Return the (X, Y) coordinate for the center point of the cell that contains the specified text.  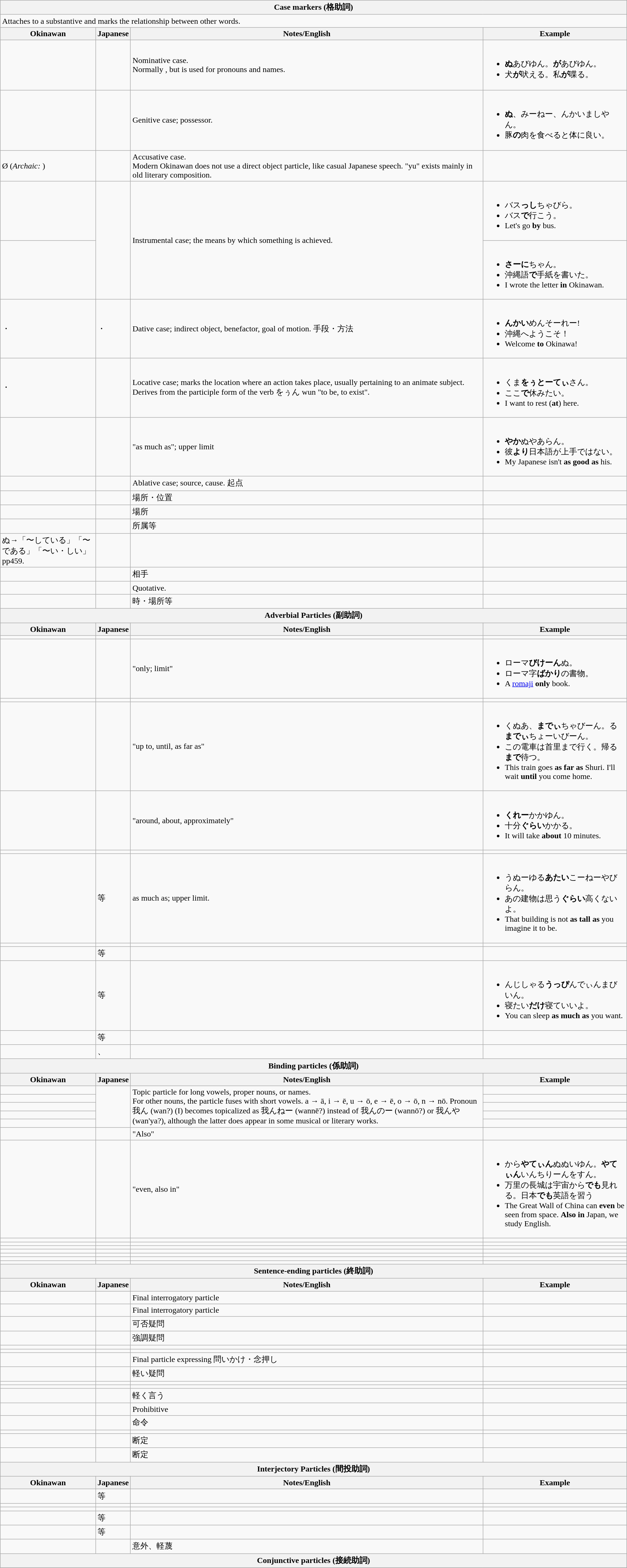
"Also" (307, 1133)
可否疑問 (307, 1324)
"up to, until, as far as" (307, 746)
バスっしちゃびら。バスで行こう。Let's go by bus. (555, 211)
ぬ→「〜している」「〜である」「〜い・しい」pp459. (48, 550)
Genitive case; possessor. (307, 120)
強調疑問 (307, 1338)
時・場所等 (307, 601)
Dative case; indirect object, benefactor, goal of motion. 手段・方法 (307, 329)
Binding particles (係助詞) (313, 1066)
"only; limit" (307, 669)
軽く言う (307, 1396)
Case markers (格助詞) (313, 7)
Conjunctive particles (接続助詞) (313, 1561)
くまをぅとーてぃさん。ここで休みたい。I want to rest (at) here. (555, 388)
Quotative. (307, 588)
ぬあびゆん。があびゆん。犬が吠える。私が喋る。 (555, 65)
ローマびけーんぬ。ローマ字ばかりの書物。A romaji only book. (555, 669)
Accusative case. Modern Okinawan does not use a direct object particle, like casual Japanese speech. "yu" exists mainly in old literary composition. (307, 166)
さーにちゃん。沖縄語で手紙を書いた。I wrote the letter in Okinawan. (555, 270)
Attaches to a substantive and marks the relationship between other words. (313, 21)
やかぬやあらん。彼より日本語が上手ではない。My Japanese isn't as good as his. (555, 447)
as much as; upper limit. (307, 898)
Ablative case; source, cause. 起点 (307, 483)
くぬあ、までぃちゃびーん。るまでぃちょーいびーん。この電車は首里まで行く。帰るまで待つ。This train goes as far as Shuri. I'll wait until you come home. (555, 746)
んじしゃるうっぴんでぃんまびいん。寝たいだけ寝ていいよ。You can sleep as much as you want. (555, 996)
"even, also in" (307, 1189)
意外、軽蔑 (307, 1547)
んかいめんそーれー!沖縄へようこそ！Welcome to Okinawa! (555, 329)
相手 (307, 574)
Nominative case. Normally , but is used for pronouns and names. (307, 65)
場所 (307, 512)
所属等 (307, 526)
Instrumental case; the means by which something is achieved. (307, 240)
場所・位置 (307, 498)
くれーかかゆん。十分ぐらいかかる。It will take about 10 minutes. (555, 821)
ぬ、みーねー、んかいましやん。豚の肉を食べると体に良い。 (555, 120)
"as much as"; upper limit (307, 447)
Interjectory Particles (間投助詞) (313, 1469)
"around, about, approximately" (307, 821)
、 (113, 1052)
Adverbial Particles (副助詞) (313, 616)
軽い疑問 (307, 1374)
Prohibitive (307, 1409)
うぬーゆるあたいこーねーやびらん。あの建物は思うぐらい高くないよ。That building is not as tall as you imagine it to be. (555, 898)
からやてぃんぬぬいゆん。やてぃんいんちりーんをすん。万里の長城は宇宙からでも見れる。日本でも英語を習うThe Great Wall of China can even be seen from space. Also in Japan, we study English. (555, 1189)
命令 (307, 1423)
Sentence-ending particles (終助詞) (313, 1271)
Ø (Archaic: ) (48, 166)
Final particle expressing 問いかけ・念押し (307, 1360)
